Capture the cell that displays the provided text and extract its [x, y] central coordinate. 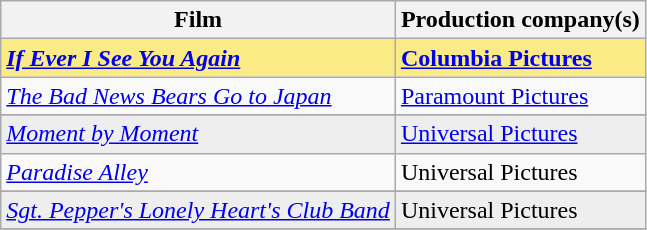
Production company(s) [520, 20]
Film [198, 20]
Paramount Pictures [520, 96]
The Bad News Bears Go to Japan [198, 96]
Sgt. Pepper's Lonely Heart's Club Band [198, 210]
If Ever I See You Again [198, 58]
Moment by Moment [198, 134]
Columbia Pictures [520, 58]
Paradise Alley [198, 172]
